Provide the (x, y) coordinate of the cell's center where the given text is located.  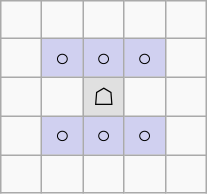
☖ (104, 97)
